Determine the (X, Y) coordinate at the center of the cell enclosing the given text.  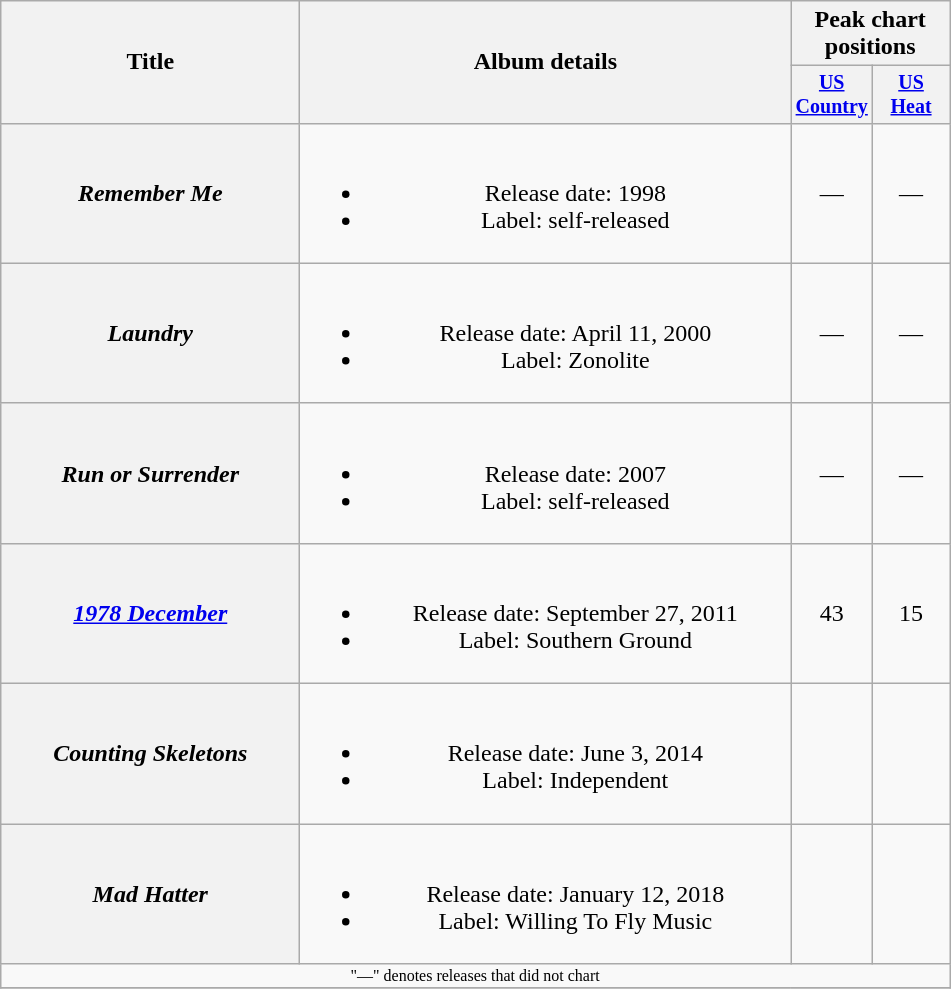
Release date: 1998Label: self-released (546, 193)
Title (150, 62)
Counting Skeletons (150, 754)
Release date: September 27, 2011Label: Southern Ground (546, 613)
US Country (832, 94)
Release date: April 11, 2000Label: Zonolite (546, 333)
15 (912, 613)
1978 December (150, 613)
USHeat (912, 94)
Release date: January 12, 2018Label: Willing To Fly Music (546, 894)
Remember Me (150, 193)
Laundry (150, 333)
Peak chartpositions (870, 34)
43 (832, 613)
"—" denotes releases that did not chart (476, 976)
Release date: 2007Label: self-released (546, 473)
Release date: June 3, 2014Label: Independent (546, 754)
Run or Surrender (150, 473)
Mad Hatter (150, 894)
Album details (546, 62)
